Return [X, Y] of the center of cell containing provided text 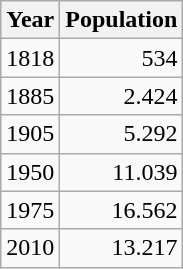
11.039 [122, 172]
Population [122, 20]
1950 [30, 172]
Year [30, 20]
16.562 [122, 210]
1975 [30, 210]
1905 [30, 134]
2010 [30, 248]
2.424 [122, 96]
534 [122, 58]
1818 [30, 58]
1885 [30, 96]
13.217 [122, 248]
5.292 [122, 134]
